Return (X, Y) of the center of cell containing provided text 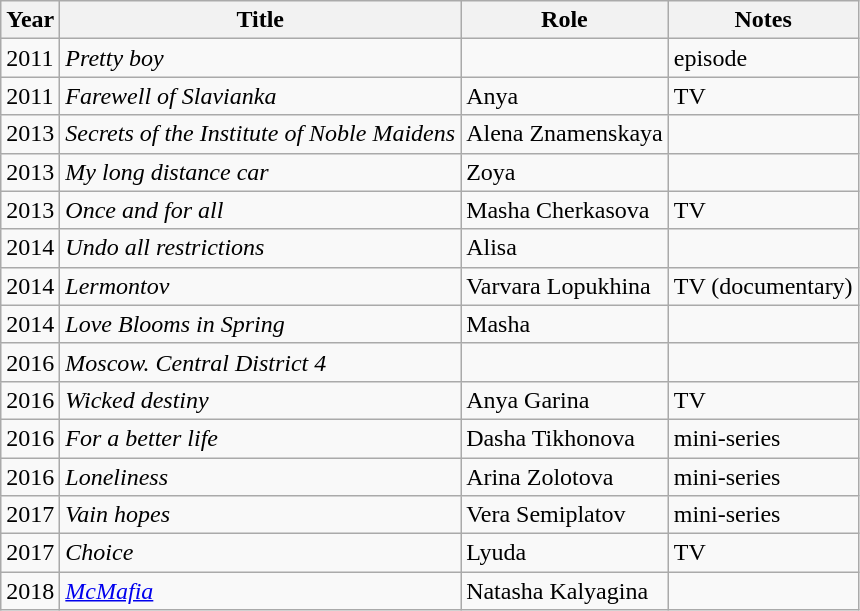
Wicked destiny (260, 400)
Undo all restrictions (260, 248)
Loneliness (260, 477)
Arina Zolotova (565, 477)
My long distance car (260, 172)
TV (documentary) (763, 286)
Masha (565, 324)
2018 (30, 591)
Farewell of Slavianka (260, 96)
Moscow. Central District 4 (260, 362)
McMafia (260, 591)
Title (260, 20)
Anya (565, 96)
Natasha Kalyagina (565, 591)
Role (565, 20)
Pretty boy (260, 58)
Anya Garina (565, 400)
Alisa (565, 248)
Secrets of the Institute of Noble Maidens (260, 134)
Love Blooms in Spring (260, 324)
Vera Semiplatov (565, 515)
Once and for all (260, 210)
Vain hopes (260, 515)
episode (763, 58)
Notes (763, 20)
Dasha Tikhonova (565, 438)
Lermontov (260, 286)
For a better life (260, 438)
Year (30, 20)
Zoya (565, 172)
Alena Znamenskaya (565, 134)
Varvara Lopukhina (565, 286)
Masha Cherkasova (565, 210)
Lyuda (565, 553)
Choice (260, 553)
